Pinpoint the cell where the given text exists, returning its [x, y] midpoint coordinate. 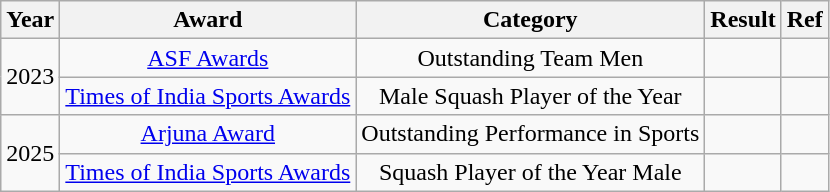
2023 [30, 77]
Ref [804, 20]
Outstanding Performance in Sports [530, 134]
Squash Player of the Year Male [530, 172]
ASF Awards [208, 58]
Male Squash Player of the Year [530, 96]
Arjuna Award [208, 134]
Category [530, 20]
2025 [30, 153]
Year [30, 20]
Outstanding Team Men [530, 58]
Result [743, 20]
Award [208, 20]
